Detect which cell encompasses the target text, then output its [x, y] center coordinate. 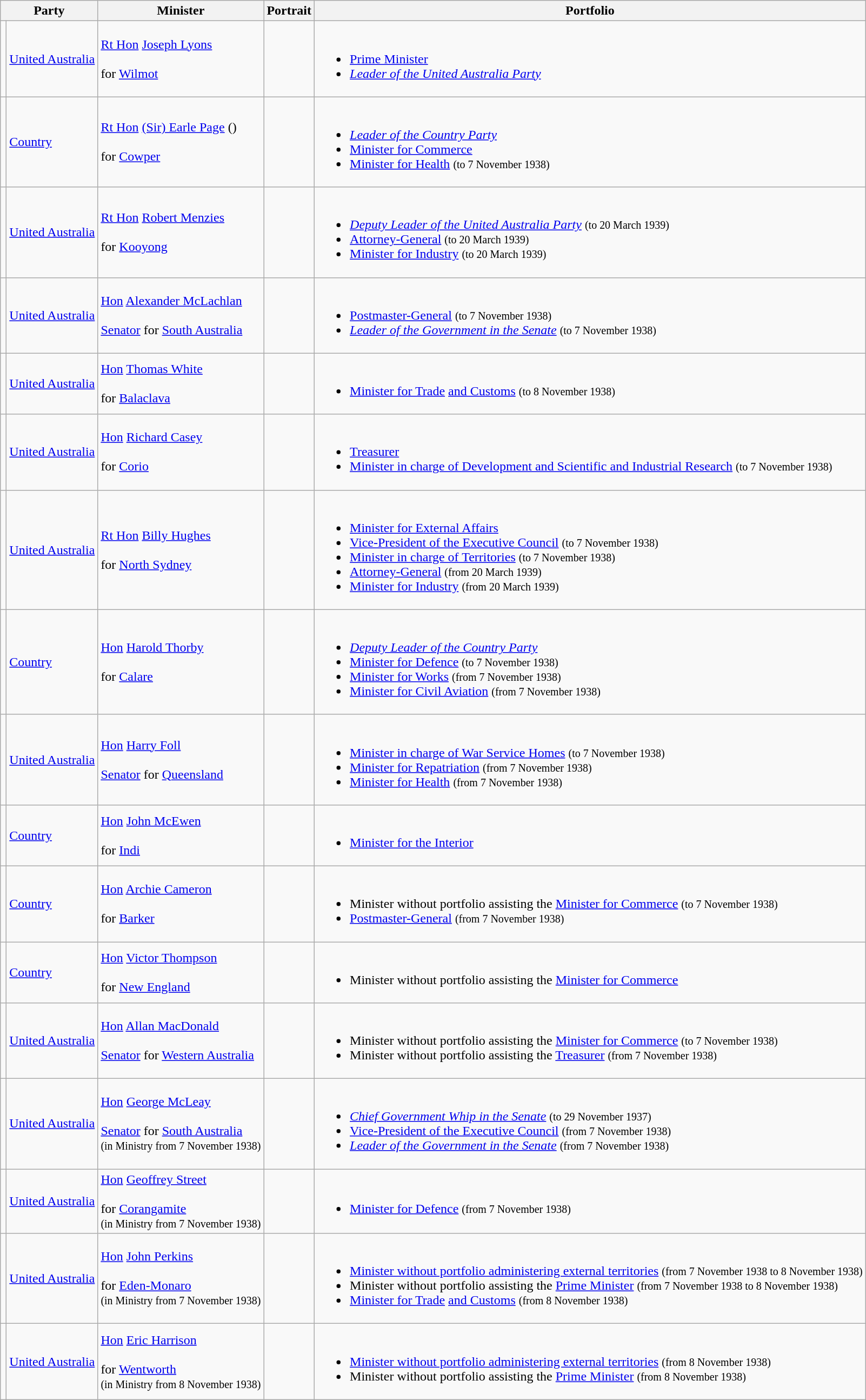
Portrait [289, 11]
Hon Thomas White for Balaclava [181, 384]
Postmaster-General (to 7 November 1938)Leader of the Government in the Senate (to 7 November 1938) [590, 315]
Deputy Leader of the United Australia Party (to 20 March 1939)Attorney-General (to 20 March 1939)Minister for Industry (to 20 March 1939) [590, 233]
Rt Hon (Sir) Earle Page () for Cowper [181, 142]
Portfolio [590, 11]
Leader of the Country PartyMinister for CommerceMinister for Health (to 7 November 1938) [590, 142]
Minister without portfolio assisting the Minister for Commerce (to 7 November 1938)Postmaster-General (from 7 November 1938) [590, 904]
Hon Richard Casey for Corio [181, 452]
Prime MinisterLeader of the United Australia Party [590, 59]
Minister without portfolio assisting the Minister for Commerce [590, 972]
Hon Victor Thompson for New England [181, 972]
Minister for Trade and Customs (to 8 November 1938) [590, 384]
Hon Archie Cameron for Barker [181, 904]
Party [49, 11]
Hon John Perkins for Eden-Monaro (in Ministry from 7 November 1938) [181, 1278]
Hon Eric Harrison for Wentworth (in Ministry from 8 November 1938) [181, 1362]
Hon Geoffrey Street for Corangamite (in Ministry from 7 November 1938) [181, 1202]
Hon John McEwen for Indi [181, 835]
Rt Hon Joseph Lyons for Wilmot [181, 59]
TreasurerMinister in charge of Development and Scientific and Industrial Research (to 7 November 1938) [590, 452]
Hon Harry Foll Senator for Queensland [181, 759]
Hon George McLeay Senator for South Australia (in Ministry from 7 November 1938) [181, 1124]
Minister for Defence (from 7 November 1938) [590, 1202]
Rt Hon Billy Hughes for North Sydney [181, 549]
Minister [181, 11]
Hon Harold Thorby for Calare [181, 662]
Minister for the Interior [590, 835]
Rt Hon Robert Menzies for Kooyong [181, 233]
Hon Allan MacDonald Senator for Western Australia [181, 1041]
Hon Alexander McLachlan Senator for South Australia [181, 315]
